Detect which cell encompasses the target text, then output its [X, Y] center coordinate. 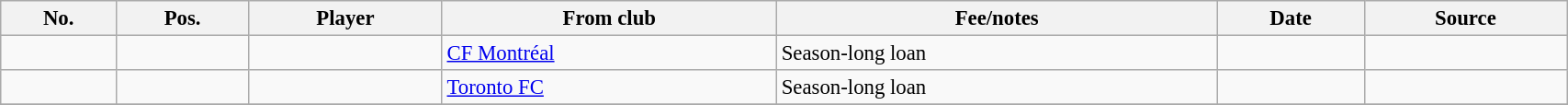
Date [1291, 18]
Player [345, 18]
No. [59, 18]
From club [609, 18]
CF Montréal [609, 53]
Fee/notes [997, 18]
Source [1465, 18]
Toronto FC [609, 87]
Pos. [183, 18]
